Provide the [X, Y] coordinate of the cell's center where the given text is located.  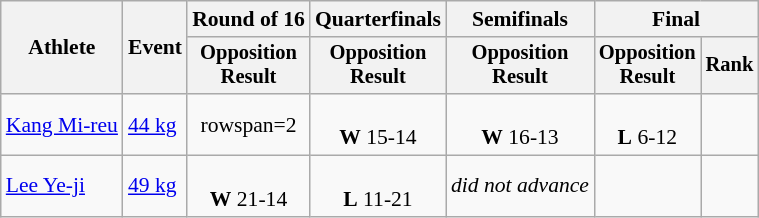
Event [155, 48]
W 15-14 [378, 124]
W 16-13 [520, 124]
did not advance [520, 186]
L 6-12 [648, 124]
Quarterfinals [378, 19]
Lee Ye-ji [62, 186]
W 21-14 [248, 186]
Kang Mi-reu [62, 124]
Round of 16 [248, 19]
44 kg [155, 124]
Rank [730, 66]
Semifinals [520, 19]
49 kg [155, 186]
rowspan=2 [248, 124]
Athlete [62, 48]
Final [676, 19]
L 11-21 [378, 186]
